Determine the (x, y) coordinate at the center of the cell enclosing the given text.  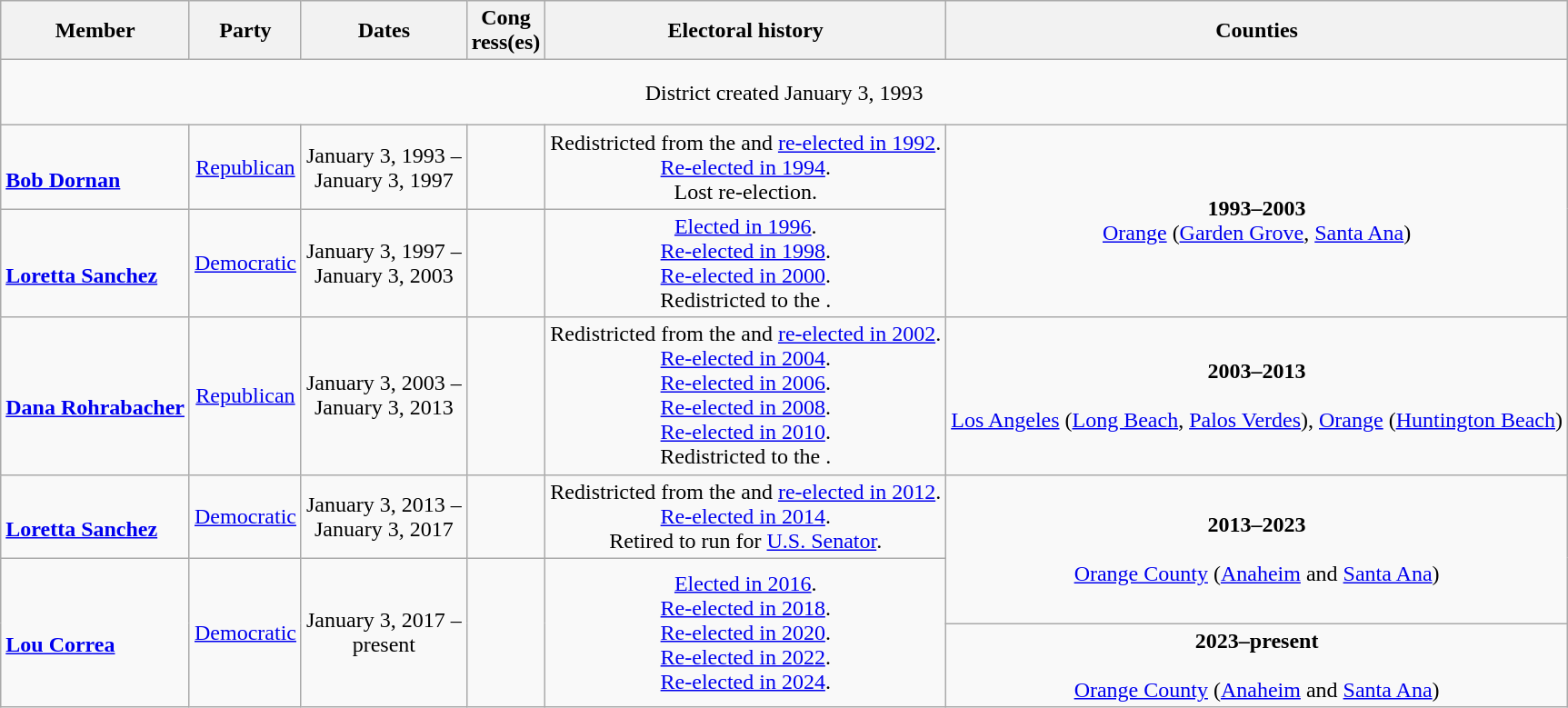
Lou Correa (95, 633)
2003–2013Los Angeles (Long Beach, Palos Verdes), Orange (Huntington Beach) (1257, 396)
January 3, 2013 –January 3, 2017 (384, 516)
Dana Rohrabacher (95, 396)
Redistricted from the and re-elected in 2012.Re-elected in 2014.Retired to run for U.S. Senator. (745, 516)
January 3, 2017 –present (384, 633)
2013–2023Orange County (Anaheim and Santa Ana) (1257, 549)
Dates (384, 31)
Member (95, 31)
District created January 3, 1993 (784, 93)
Bob Dornan (95, 167)
Congress(es) (505, 31)
Redistricted from the and re-elected in 2002.Re-elected in 2004.Re-elected in 2006.Re-elected in 2008.Re-elected in 2010.Redistricted to the . (745, 396)
Redistricted from the and re-elected in 1992.Re-elected in 1994.Lost re-election. (745, 167)
January 3, 2003 –January 3, 2013 (384, 396)
January 3, 1997 –January 3, 2003 (384, 264)
Party (245, 31)
Elected in 2016.Re-elected in 2018.Re-elected in 2020.Re-elected in 2022.Re-elected in 2024. (745, 633)
Counties (1257, 31)
Electoral history (745, 31)
Elected in 1996.Re-elected in 1998.Re-elected in 2000.Redistricted to the . (745, 264)
2023–presentOrange County (Anaheim and Santa Ana) (1257, 665)
1993–2003Orange (Garden Grove, Santa Ana) (1257, 222)
January 3, 1993 –January 3, 1997 (384, 167)
